Determine the (x, y) coordinate at the center of the cell enclosing the given text.  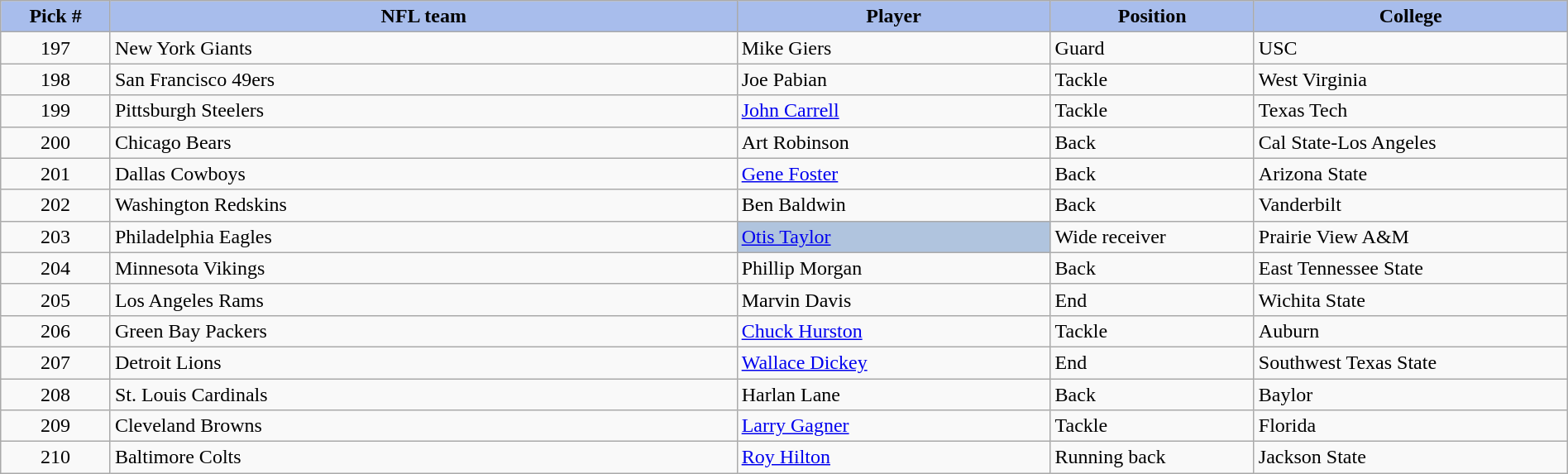
Guard (1152, 48)
Otis Taylor (893, 237)
Joe Pabian (893, 79)
John Carrell (893, 111)
Prairie View A&M (1411, 237)
Texas Tech (1411, 111)
Green Bay Packers (423, 331)
Arizona State (1411, 174)
Philadelphia Eagles (423, 237)
Minnesota Vikings (423, 268)
200 (56, 142)
208 (56, 395)
USC (1411, 48)
East Tennessee State (1411, 268)
205 (56, 299)
Wallace Dickey (893, 362)
West Virginia (1411, 79)
Southwest Texas State (1411, 362)
198 (56, 79)
Wichita State (1411, 299)
Pick # (56, 17)
206 (56, 331)
San Francisco 49ers (423, 79)
Chuck Hurston (893, 331)
Running back (1152, 457)
NFL team (423, 17)
Auburn (1411, 331)
Vanderbilt (1411, 205)
Detroit Lions (423, 362)
St. Louis Cardinals (423, 395)
Baltimore Colts (423, 457)
Ben Baldwin (893, 205)
Roy Hilton (893, 457)
College (1411, 17)
199 (56, 111)
210 (56, 457)
Jackson State (1411, 457)
Washington Redskins (423, 205)
Gene Foster (893, 174)
Cleveland Browns (423, 426)
Wide receiver (1152, 237)
Los Angeles Rams (423, 299)
Art Robinson (893, 142)
Pittsburgh Steelers (423, 111)
Mike Giers (893, 48)
Dallas Cowboys (423, 174)
Larry Gagner (893, 426)
Florida (1411, 426)
209 (56, 426)
New York Giants (423, 48)
Marvin Davis (893, 299)
Cal State-Los Angeles (1411, 142)
Player (893, 17)
201 (56, 174)
Chicago Bears (423, 142)
204 (56, 268)
Baylor (1411, 395)
Harlan Lane (893, 395)
Phillip Morgan (893, 268)
197 (56, 48)
207 (56, 362)
203 (56, 237)
Position (1152, 17)
202 (56, 205)
